Scan for the cell matching the given text and deliver its [x, y] coordinate at center. 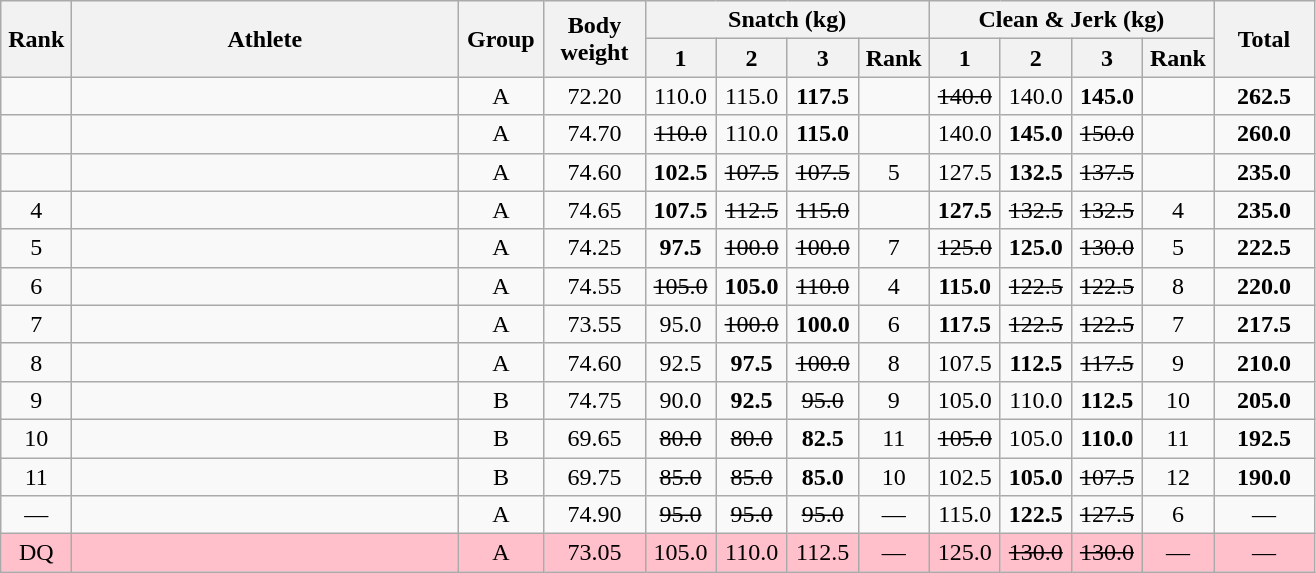
DQ [36, 553]
72.20 [594, 96]
Group [501, 39]
217.5 [1264, 324]
74.70 [594, 134]
Clean & Jerk (kg) [1071, 20]
222.5 [1264, 248]
150.0 [1106, 134]
73.55 [594, 324]
69.65 [594, 438]
69.75 [594, 477]
137.5 [1106, 172]
260.0 [1264, 134]
190.0 [1264, 477]
220.0 [1264, 286]
262.5 [1264, 96]
Total [1264, 39]
Body weight [594, 39]
Athlete [265, 39]
74.55 [594, 286]
74.75 [594, 400]
210.0 [1264, 362]
74.65 [594, 210]
192.5 [1264, 438]
74.90 [594, 515]
82.5 [822, 438]
12 [1178, 477]
205.0 [1264, 400]
Snatch (kg) [787, 20]
74.25 [594, 248]
90.0 [680, 400]
73.05 [594, 553]
